Output the (X, Y) coordinate of the center of the cell containing the given text.  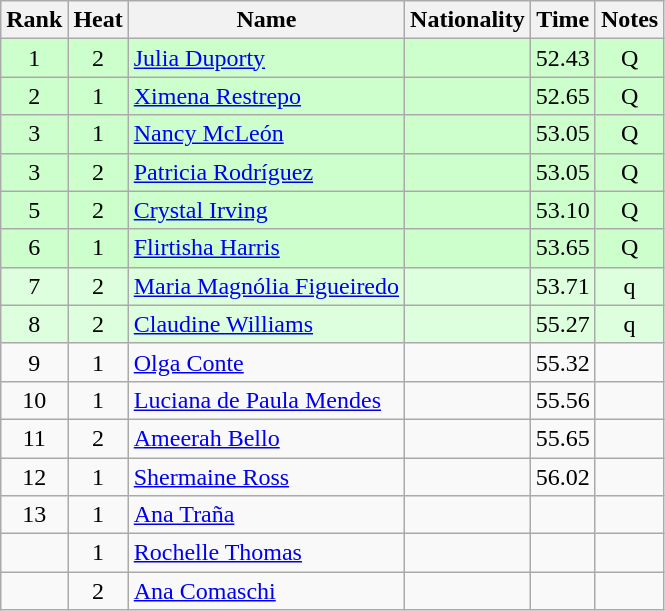
Olga Conte (266, 362)
Nancy McLeón (266, 134)
5 (34, 210)
7 (34, 286)
Julia Duporty (266, 58)
Nationality (468, 20)
13 (34, 515)
11 (34, 438)
56.02 (562, 477)
53.65 (562, 248)
52.65 (562, 96)
Rochelle Thomas (266, 553)
53.71 (562, 286)
Rank (34, 20)
52.43 (562, 58)
Claudine Williams (266, 324)
Luciana de Paula Mendes (266, 400)
Notes (629, 20)
Ximena Restrepo (266, 96)
Ana Comaschi (266, 591)
Name (266, 20)
Time (562, 20)
Patricia Rodríguez (266, 172)
10 (34, 400)
55.27 (562, 324)
Shermaine Ross (266, 477)
55.56 (562, 400)
Ana Traña (266, 515)
53.10 (562, 210)
Crystal Irving (266, 210)
Ameerah Bello (266, 438)
Maria Magnólia Figueiredo (266, 286)
12 (34, 477)
Heat (98, 20)
55.65 (562, 438)
6 (34, 248)
8 (34, 324)
Flirtisha Harris (266, 248)
55.32 (562, 362)
9 (34, 362)
